Return [x, y] of the center of cell containing provided text 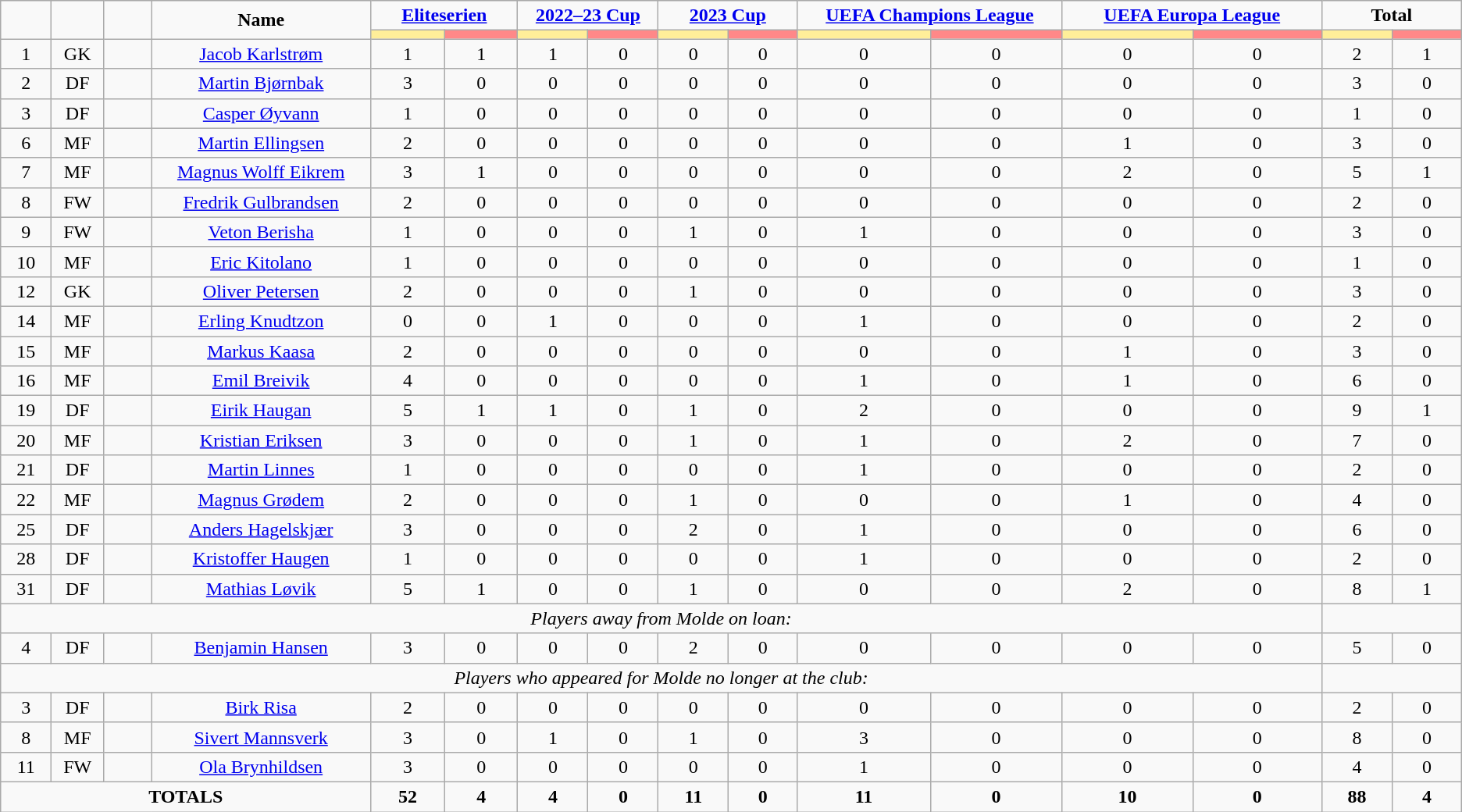
Ola Brynhildsen [261, 767]
Eric Kitolano [261, 262]
19 [27, 411]
12 [27, 291]
UEFA Champions League [929, 16]
31 [27, 589]
2022–23 Cup [588, 16]
UEFA Europa League [1192, 16]
Casper Øyvann [261, 113]
Martin Linnes [261, 470]
Anders Hagelskjær [261, 529]
TOTALS [186, 796]
2023 Cup [728, 16]
22 [27, 500]
14 [27, 321]
Players who appeared for Molde no longer at the club: [661, 678]
88 [1357, 796]
Birk Risa [261, 707]
Markus Kaasa [261, 351]
Veton Berisha [261, 232]
25 [27, 529]
Martin Ellingsen [261, 143]
Name [261, 20]
Martin Bjørnbak [261, 84]
Benjamin Hansen [261, 648]
Jacob Karlstrøm [261, 54]
Magnus Grødem [261, 500]
15 [27, 351]
Erling Knudtzon [261, 321]
28 [27, 559]
Emil Breivik [261, 381]
Total [1392, 16]
Players away from Molde on loan: [661, 618]
Eirik Haugan [261, 411]
Kristoffer Haugen [261, 559]
52 [408, 796]
Fredrik Gulbrandsen [261, 202]
Sivert Mannsverk [261, 737]
Magnus Wolff Eikrem [261, 173]
21 [27, 470]
Mathias Løvik [261, 589]
Eliteserien [444, 16]
Oliver Petersen [261, 291]
Kristian Eriksen [261, 440]
20 [27, 440]
16 [27, 381]
